Scan for the cell matching the given text and deliver its (x, y) coordinate at center. 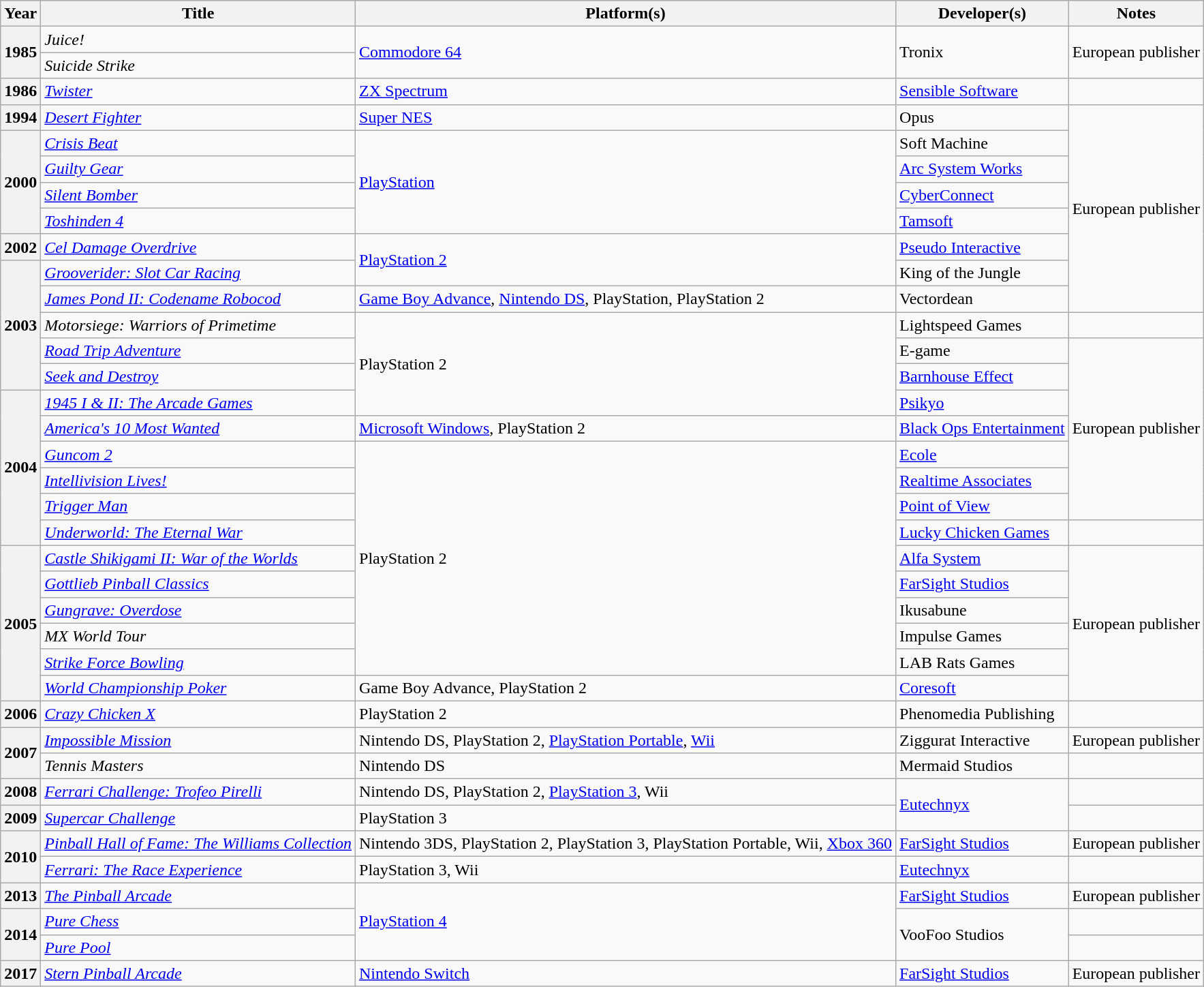
Cel Damage Overdrive (198, 247)
Soft Machine (983, 143)
Alfa System (983, 558)
Ziggurat Interactive (983, 740)
The Pinball Arcade (198, 896)
Silent Bomber (198, 195)
Ecole (983, 455)
Crisis Beat (198, 143)
Pinball Hall of Fame: The Williams Collection (198, 844)
E-game (983, 351)
Twister (198, 91)
Opus (983, 117)
Lightspeed Games (983, 325)
Tronix (983, 52)
2017 (20, 973)
PlayStation 4 (626, 922)
Nintendo DS, PlayStation 2, PlayStation Portable, Wii (626, 740)
2008 (20, 792)
1986 (20, 91)
PlayStation 3 (626, 818)
Toshinden 4 (198, 221)
Nintendo DS (626, 766)
Psikyo (983, 403)
Grooverider: Slot Car Racing (198, 273)
1985 (20, 52)
Trigger Man (198, 506)
Gungrave: Overdose (198, 610)
1994 (20, 117)
2003 (20, 324)
Tamsoft (983, 221)
Crazy Chicken X (198, 714)
Desert Fighter (198, 117)
MX World Tour (198, 636)
1945 I & II: The Arcade Games (198, 403)
CyberConnect (983, 195)
2005 (20, 623)
Gottlieb Pinball Classics (198, 584)
Guncom 2 (198, 455)
Sensible Software (983, 91)
Ferrari: The Race Experience (198, 870)
Barnhouse Effect (983, 377)
VooFoo Studios (983, 935)
2007 (20, 753)
Game Boy Advance, Nintendo DS, PlayStation, PlayStation 2 (626, 299)
LAB Rats Games (983, 662)
Pure Chess (198, 922)
Road Trip Adventure (198, 351)
Impossible Mission (198, 740)
Pseudo Interactive (983, 247)
Coresoft (983, 688)
Pure Pool (198, 947)
Guilty Gear (198, 169)
Underworld: The Eternal War (198, 532)
2010 (20, 857)
Ikusabune (983, 610)
Nintendo Switch (626, 973)
PlayStation 3, Wii (626, 870)
Tennis Masters (198, 766)
Super NES (626, 117)
Platform(s) (626, 14)
Commodore 64 (626, 52)
Intellivision Lives! (198, 481)
Nintendo 3DS, PlayStation 2, PlayStation 3, PlayStation Portable, Wii, Xbox 360 (626, 844)
Year (20, 14)
Title (198, 14)
Juice! (198, 40)
America's 10 Most Wanted (198, 429)
2014 (20, 935)
2013 (20, 896)
James Pond II: Codename Robocod (198, 299)
Arc System Works (983, 169)
PlayStation (626, 182)
Phenomedia Publishing (983, 714)
Nintendo DS, PlayStation 2, PlayStation 3, Wii (626, 792)
2006 (20, 714)
Impulse Games (983, 636)
ZX Spectrum (626, 91)
World Championship Poker (198, 688)
Castle Shikigami II: War of the Worlds (198, 558)
Ferrari Challenge: Trofeo Pirelli (198, 792)
Notes (1136, 14)
Point of View (983, 506)
Supercar Challenge (198, 818)
Motorsiege: Warriors of Primetime (198, 325)
Game Boy Advance, PlayStation 2 (626, 688)
2000 (20, 182)
2002 (20, 247)
Vectordean (983, 299)
Mermaid Studios (983, 766)
Strike Force Bowling (198, 662)
Black Ops Entertainment (983, 429)
Microsoft Windows, PlayStation 2 (626, 429)
Seek and Destroy (198, 377)
Lucky Chicken Games (983, 532)
Realtime Associates (983, 481)
2009 (20, 818)
Suicide Strike (198, 65)
2004 (20, 468)
Developer(s) (983, 14)
King of the Jungle (983, 273)
Stern Pinball Arcade (198, 973)
